Scan for the cell matching the given text and deliver its (X, Y) coordinate at center. 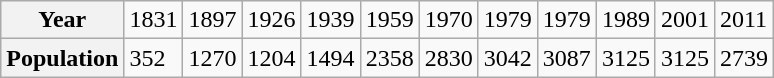
1831 (154, 20)
3042 (508, 58)
Population (62, 58)
2011 (744, 20)
1959 (390, 20)
3087 (566, 58)
2739 (744, 58)
1494 (330, 58)
1989 (626, 20)
2001 (684, 20)
352 (154, 58)
1970 (448, 20)
2830 (448, 58)
1926 (272, 20)
1897 (212, 20)
1204 (272, 58)
1270 (212, 58)
Year (62, 20)
2358 (390, 58)
1939 (330, 20)
